Scan for the cell matching the given text and deliver its (x, y) coordinate at center. 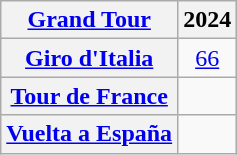
Vuelta a España (90, 134)
Grand Tour (90, 20)
Tour de France (90, 96)
Giro d'Italia (90, 58)
66 (208, 58)
2024 (208, 20)
